Provide the [x, y] coordinate of the cell's center where the given text is located.  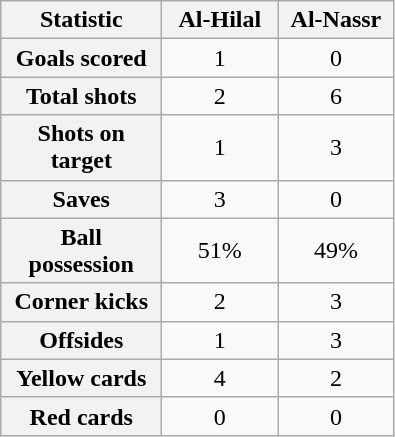
Offsides [82, 340]
Total shots [82, 96]
6 [336, 96]
49% [336, 250]
Goals scored [82, 58]
Saves [82, 199]
Red cards [82, 416]
Statistic [82, 20]
Corner kicks [82, 302]
Al-Hilal [220, 20]
Shots on target [82, 148]
Al-Nassr [336, 20]
51% [220, 250]
4 [220, 378]
Yellow cards [82, 378]
Ball possession [82, 250]
